Return (x, y) of the center of cell containing provided text 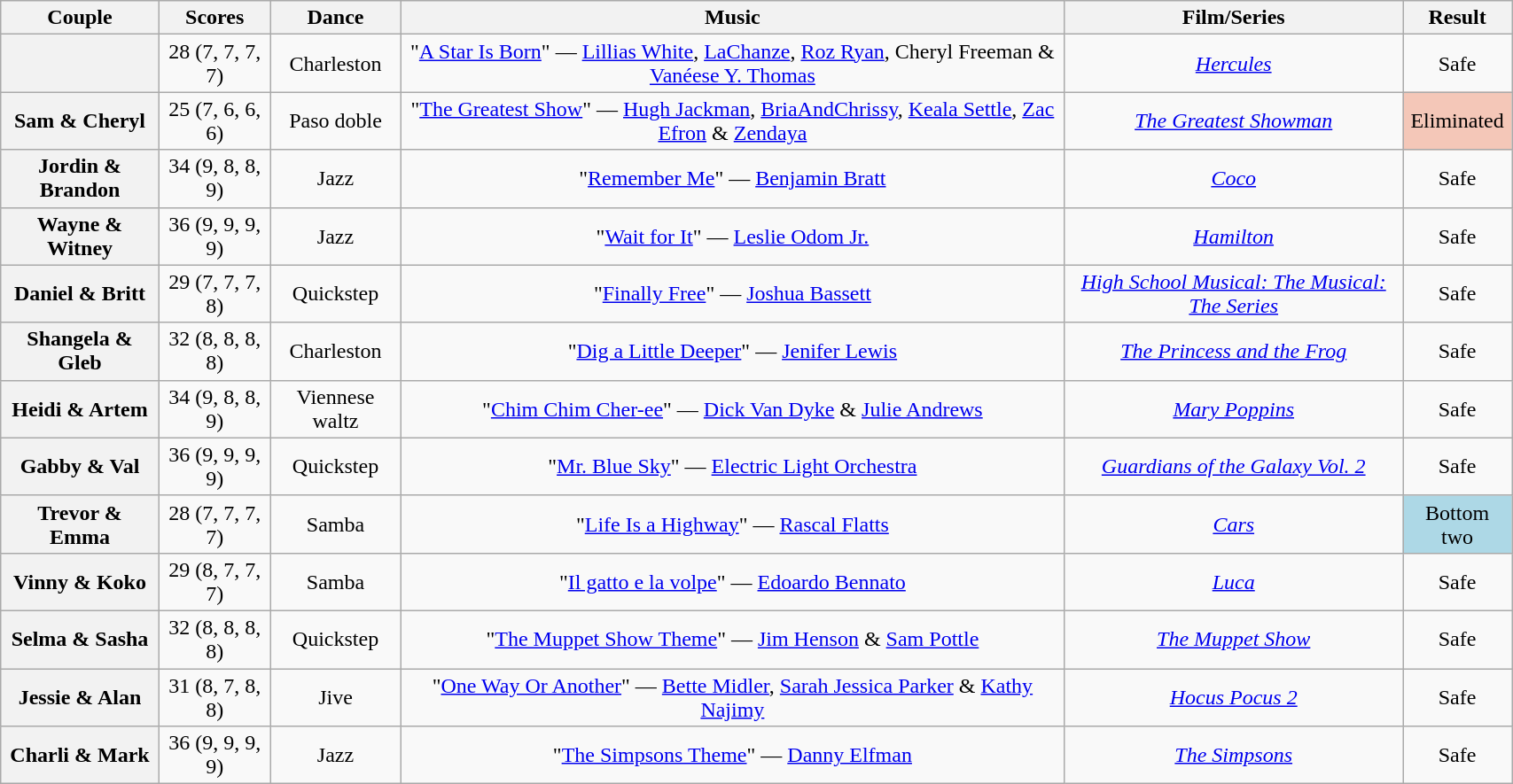
25 (7, 6, 6, 6) (214, 120)
Bottom two (1457, 524)
"The Simpsons Theme" — Danny Elfman (732, 755)
Music (732, 18)
Vinny & Koko (80, 581)
"Finally Free" — Joshua Bassett (732, 294)
Scores (214, 18)
"Remember Me" — Benjamin Bratt (732, 179)
"One Way Or Another" — Bette Midler, Sarah Jessica Parker & Kathy Najimy (732, 696)
"The Greatest Show" — Hugh Jackman, BriaAndChrissy, Keala Settle, Zac Efron & Zendaya (732, 120)
Shangela & Gleb (80, 351)
Trevor & Emma (80, 524)
Cars (1234, 524)
The Greatest Showman (1234, 120)
Heidi & Artem (80, 409)
"Chim Chim Cher-ee" — Dick Van Dyke & Julie Andrews (732, 409)
Wayne & Witney (80, 236)
"Dig a Little Deeper" — Jenifer Lewis (732, 351)
Hamilton (1234, 236)
Film/Series (1234, 18)
Charli & Mark (80, 755)
"Il gatto e la volpe" — Edoardo Bennato (732, 581)
Guardians of the Galaxy Vol. 2 (1234, 466)
"Life Is a Highway" — Rascal Flatts (732, 524)
Hocus Pocus 2 (1234, 696)
Daniel & Britt (80, 294)
Gabby & Val (80, 466)
Result (1457, 18)
Selma & Sasha (80, 640)
Hercules (1234, 64)
Couple (80, 18)
Luca (1234, 581)
"Wait for It" — Leslie Odom Jr. (732, 236)
Jordin & Brandon (80, 179)
The Princess and the Frog (1234, 351)
Dance (335, 18)
31 (8, 7, 8, 8) (214, 696)
Paso doble (335, 120)
"Mr. Blue Sky" — Electric Light Orchestra (732, 466)
"The Muppet Show Theme" — Jim Henson & Sam Pottle (732, 640)
The Simpsons (1234, 755)
The Muppet Show (1234, 640)
Jive (335, 696)
Sam & Cheryl (80, 120)
Jessie & Alan (80, 696)
Eliminated (1457, 120)
29 (7, 7, 7, 8) (214, 294)
29 (8, 7, 7, 7) (214, 581)
Mary Poppins (1234, 409)
Viennese waltz (335, 409)
"A Star Is Born" — Lillias White, LaChanze, Roz Ryan, Cheryl Freeman & Vanéese Y. Thomas (732, 64)
Coco (1234, 179)
High School Musical: The Musical: The Series (1234, 294)
